Return (x, y) of the center of cell containing provided text 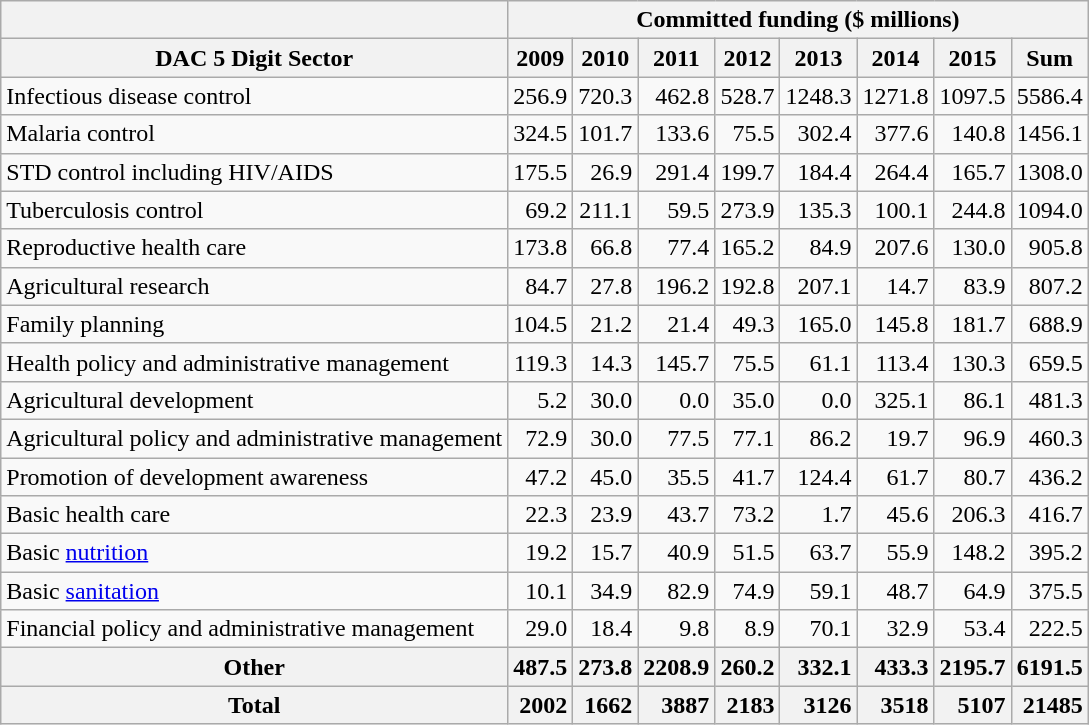
Basic health care (254, 515)
2012 (748, 58)
104.5 (540, 324)
273.8 (606, 667)
Basic sanitation (254, 591)
264.4 (896, 172)
22.3 (540, 515)
59.5 (676, 210)
83.9 (972, 286)
77.1 (748, 438)
222.5 (1050, 629)
Malaria control (254, 134)
Other (254, 667)
Promotion of development awareness (254, 477)
80.7 (972, 477)
2011 (676, 58)
Agricultural development (254, 400)
1456.1 (1050, 134)
51.5 (748, 553)
64.9 (972, 591)
1662 (606, 705)
332.1 (818, 667)
86.1 (972, 400)
148.2 (972, 553)
21.4 (676, 324)
Health policy and administrative management (254, 362)
10.1 (540, 591)
45.0 (606, 477)
73.2 (748, 515)
35.0 (748, 400)
165.7 (972, 172)
165.0 (818, 324)
5586.4 (1050, 96)
416.7 (1050, 515)
15.7 (606, 553)
86.2 (818, 438)
41.7 (748, 477)
135.3 (818, 210)
84.9 (818, 248)
133.6 (676, 134)
45.6 (896, 515)
40.9 (676, 553)
481.3 (1050, 400)
433.3 (896, 667)
66.8 (606, 248)
19.7 (896, 438)
Sum (1050, 58)
8.9 (748, 629)
43.7 (676, 515)
325.1 (896, 400)
14.7 (896, 286)
2195.7 (972, 667)
1.7 (818, 515)
2002 (540, 705)
905.8 (1050, 248)
18.4 (606, 629)
49.3 (748, 324)
19.2 (540, 553)
273.9 (748, 210)
181.7 (972, 324)
324.5 (540, 134)
61.1 (818, 362)
Financial policy and administrative management (254, 629)
53.4 (972, 629)
1248.3 (818, 96)
34.9 (606, 591)
302.4 (818, 134)
Committed funding ($ millions) (798, 20)
375.5 (1050, 591)
59.1 (818, 591)
145.8 (896, 324)
6191.5 (1050, 667)
2183 (748, 705)
Agricultural policy and administrative management (254, 438)
32.9 (896, 629)
9.8 (676, 629)
130.3 (972, 362)
21485 (1050, 705)
3518 (896, 705)
377.6 (896, 134)
528.7 (748, 96)
487.5 (540, 667)
2208.9 (676, 667)
2013 (818, 58)
462.8 (676, 96)
207.1 (818, 286)
96.9 (972, 438)
Family planning (254, 324)
48.7 (896, 591)
124.4 (818, 477)
47.2 (540, 477)
2009 (540, 58)
82.9 (676, 591)
5107 (972, 705)
199.7 (748, 172)
70.1 (818, 629)
184.4 (818, 172)
5.2 (540, 400)
1097.5 (972, 96)
1094.0 (1050, 210)
84.7 (540, 286)
173.8 (540, 248)
Reproductive health care (254, 248)
2010 (606, 58)
130.0 (972, 248)
Infectious disease control (254, 96)
3887 (676, 705)
74.9 (748, 591)
2014 (896, 58)
Agricultural research (254, 286)
29.0 (540, 629)
72.9 (540, 438)
244.8 (972, 210)
27.8 (606, 286)
260.2 (748, 667)
77.5 (676, 438)
1308.0 (1050, 172)
688.9 (1050, 324)
35.5 (676, 477)
DAC 5 Digit Sector (254, 58)
196.2 (676, 286)
STD control including HIV/AIDS (254, 172)
3126 (818, 705)
69.2 (540, 210)
100.1 (896, 210)
1271.8 (896, 96)
26.9 (606, 172)
659.5 (1050, 362)
119.3 (540, 362)
206.3 (972, 515)
140.8 (972, 134)
Total (254, 705)
165.2 (748, 248)
192.8 (748, 286)
55.9 (896, 553)
77.4 (676, 248)
720.3 (606, 96)
436.2 (1050, 477)
256.9 (540, 96)
291.4 (676, 172)
175.5 (540, 172)
63.7 (818, 553)
395.2 (1050, 553)
61.7 (896, 477)
101.7 (606, 134)
14.3 (606, 362)
Basic nutrition (254, 553)
807.2 (1050, 286)
211.1 (606, 210)
21.2 (606, 324)
207.6 (896, 248)
23.9 (606, 515)
460.3 (1050, 438)
113.4 (896, 362)
Tuberculosis control (254, 210)
145.7 (676, 362)
2015 (972, 58)
